Capture the cell that displays the provided text and extract its (X, Y) central coordinate. 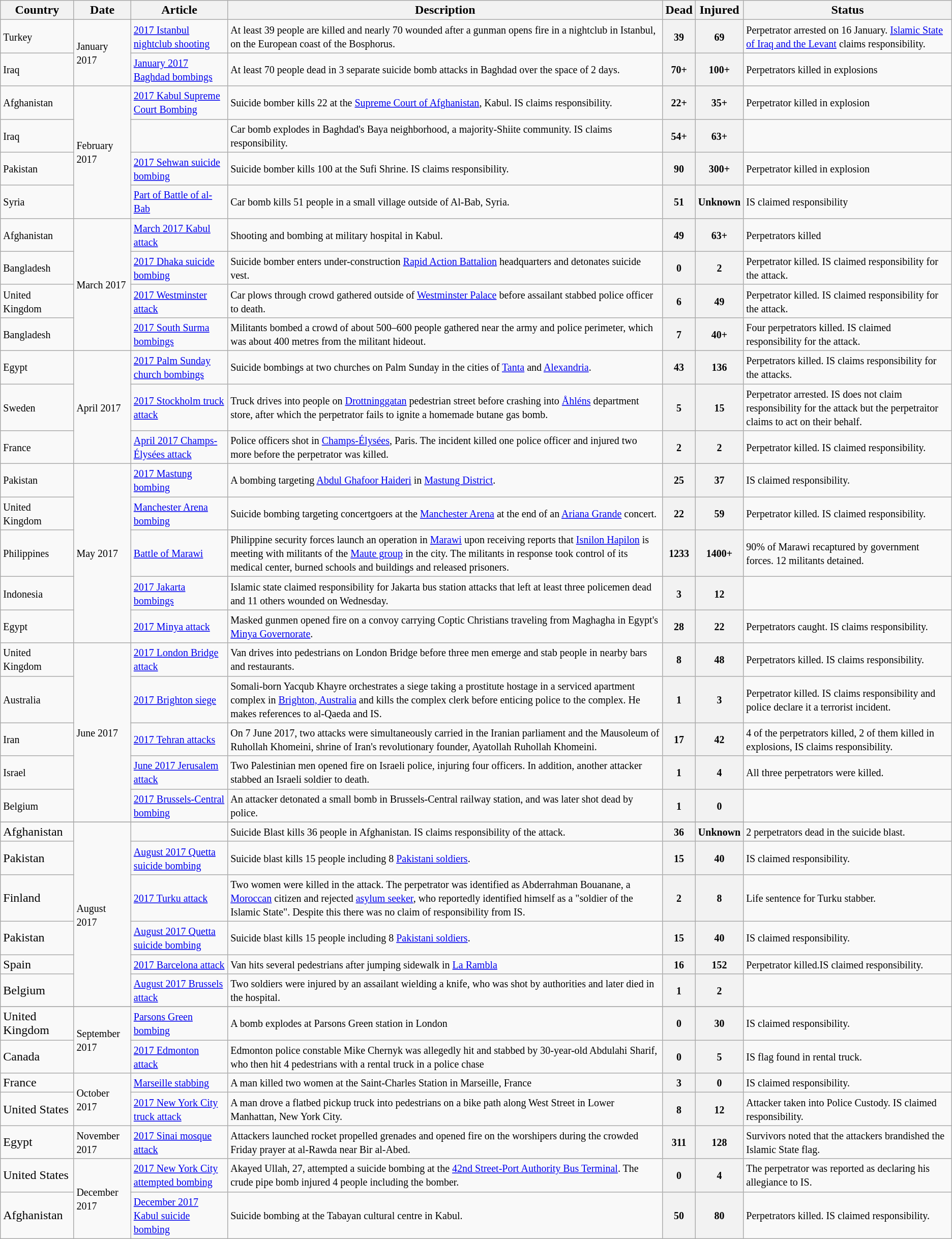
Van drives into pedestrians on London Bridge before three men emerge and stab people in nearby bars and restaurants. (445, 659)
August 2017 (102, 914)
2017 Turku attack (179, 898)
September 2017 (102, 1040)
Parsons Green bombing (179, 1023)
Perpetrator killed.IS claimed responsibility. (848, 964)
Description (445, 10)
Syria (37, 201)
At least 70 people dead in 3 separate suicide bomb attacks in Baghdad over the space of 2 days. (445, 69)
Suicide bombing at the Tabayan cultural centre in Kabul. (445, 1215)
Masked gunmen opened fire on a convoy carrying Coptic Christians traveling from Maghagha in Egypt's Minya Governorate. (445, 627)
2 perpetrators dead in the suicide blast. (848, 832)
136 (719, 367)
Philippines (37, 553)
2017 Jakarta bombings (179, 593)
2017 Palm Sunday church bombings (179, 367)
1400+ (719, 553)
Iran (37, 740)
35+ (719, 103)
2017 Stockholm truck attack (179, 407)
Islamic state claimed responsibility for Jakarta bus station attacks that left at least three policemen dead and 11 others wounded on Wednesday. (445, 593)
2017 Sinai mosque attack (179, 1142)
Indonesia (37, 593)
Car plows through crowd gathered outside of Westminster Palace before assailant stabbed police officer to death. (445, 301)
2017 Brighton siege (179, 699)
Manchester Arena bombing (179, 514)
Australia (37, 699)
A man killed two women at the Saint-Charles Station in Marseille, France (445, 1083)
Canada (37, 1057)
Perpetrator killed. IS claims responsibility and police declare it a terrorist incident. (848, 699)
2017 Kabul Supreme Court Bombing (179, 103)
90 (679, 169)
December 2017 (102, 1198)
2017 Minya attack (179, 627)
Article (179, 10)
February 2017 (102, 152)
Van hits several pedestrians after jumping sidewalk in La Rambla (445, 964)
Life sentence for Turku stabber. (848, 898)
Perpetrators killed. IS claims responsibility. (848, 659)
2017 Westminster attack (179, 301)
Finland (37, 898)
January 2017 Baghdad bombings (179, 69)
Two Palestinian men opened fire on Israeli police, injuring four officers. In addition, another attacker stabbed an Israeli soldier to death. (445, 772)
1233 (679, 553)
December 2017 Kabul suicide bombing (179, 1215)
IS claimed responsibility (848, 201)
59 (719, 514)
June 2017 (102, 732)
2017 Barcelona attack (179, 964)
Country (37, 10)
Marseille stabbing (179, 1083)
May 2017 (102, 553)
2017 London Bridge attack (179, 659)
30 (719, 1023)
2017 Edmonton attack (179, 1057)
Police officers shot in Champs-Élysées, Paris. The incident killed one police officer and injured two more before the perpetrator was killed. (445, 448)
Sweden (37, 407)
36 (679, 832)
128 (719, 1142)
39 (679, 37)
48 (719, 659)
Attacker taken into Police Custody. IS claimed responsibility. (848, 1109)
Turkey (37, 37)
100+ (719, 69)
Shooting and bombing at military hospital in Kabul. (445, 235)
Suicide bomber enters under-construction Rapid Action Battalion headquarters and detonates suicide vest. (445, 268)
Survivors noted that the attackers brandished the Islamic State flag. (848, 1142)
7 (679, 334)
17 (679, 740)
An attacker detonated a small bomb in Brussels-Central railway station, and was later shot dead by police. (445, 806)
2017 South Surma bombings (179, 334)
2017 Brussels-Central bombing (179, 806)
Date (102, 10)
90% of Marawi recaptured by government forces. 12 militants detained. (848, 553)
Car bomb explodes in Baghdad's Baya neighborhood, a majority-Shiite community. IS claims responsibility. (445, 135)
April 2017 (102, 407)
Injured (719, 10)
Militants bombed a crowd of about 500–600 people gathered near the army and police perimeter, which was about 400 metres from the militant hideout. (445, 334)
January 2017 (102, 53)
311 (679, 1142)
2017 New York City truck attack (179, 1109)
2017 Mastung bombing (179, 480)
25 (679, 480)
June 2017 Jerusalem attack (179, 772)
22+ (679, 103)
The perpetrator was reported as declaring his allegiance to IS. (848, 1175)
Part of Battle of al-Bab (179, 201)
Suicide bombing targeting concertgoers at the Manchester Arena at the end of an Ariana Grande concert. (445, 514)
37 (719, 480)
March 2017 Kabul attack (179, 235)
2017 Dhaka suicide bombing (179, 268)
2017 Istanbul nightclub shooting (179, 37)
42 (719, 740)
Perpetrators killed. IS claims responsibility for the attacks. (848, 367)
Perpetrators killed (848, 235)
69 (719, 37)
300+ (719, 169)
Perpetrators killed. IS claimed responsibility. (848, 1215)
16 (679, 964)
51 (679, 201)
A bomb explodes at Parsons Green station in London (445, 1023)
Suicide bomber kills 100 at the Sufi Shrine. IS claims responsibility. (445, 169)
A man drove a flatbed pickup truck into pedestrians on a bike path along West Street in Lower Manhattan, New York City. (445, 1109)
August 2017 Brussels attack (179, 991)
A bombing targeting Abdul Ghafoor Haideri in Mastung District. (445, 480)
80 (719, 1215)
All three perpetrators were killed. (848, 772)
Four perpetrators killed. IS claimed responsibility for the attack. (848, 334)
Status (848, 10)
6 (679, 301)
152 (719, 964)
November 2017 (102, 1142)
Suicide bombings at two churches on Palm Sunday in the cities of Tanta and Alexandria. (445, 367)
50 (679, 1215)
2017 Tehran attacks (179, 740)
Two soldiers were injured by an assailant wielding a knife, who was shot by authorities and later died in the hospital. (445, 991)
April 2017 Champs-Élysées attack (179, 448)
Perpetrators killed in explosions (848, 69)
Dead (679, 10)
2017 New York City attempted bombing (179, 1175)
October 2017 (102, 1100)
Perpetrators caught. IS claims responsibility. (848, 627)
IS flag found in rental truck. (848, 1057)
Israel (37, 772)
2017 Sehwan suicide bombing (179, 169)
Suicide Blast kills 36 people in Afghanistan. IS claims responsibility of the attack. (445, 832)
Perpetrator arrested on 16 January. Islamic State of Iraq and the Levant claims responsibility. (848, 37)
Battle of Marawi (179, 553)
43 (679, 367)
March 2017 (102, 284)
4 of the perpetrators killed, 2 of them killed in explosions, IS claims responsibility. (848, 740)
Attackers launched rocket propelled grenades and opened fire on the worshipers during the crowded Friday prayer at al-Rawda near Bir al-Abed. (445, 1142)
At least 39 people are killed and nearly 70 wounded after a gunman opens fire in a nightclub in Istanbul, on the European coast of the Bosphorus. (445, 37)
Suicide bomber kills 22 at the Supreme Court of Afghanistan, Kabul. IS claims responsibility. (445, 103)
Spain (37, 964)
40+ (719, 334)
Car bomb kills 51 people in a small village outside of Al-Bab, Syria. (445, 201)
70+ (679, 69)
28 (679, 627)
54+ (679, 135)
Perpetrator arrested. IS does not claim responsibility for the attack but the perpetraitor claims to act on their behalf. (848, 407)
